Detect which cell encompasses the target text, then output its (x, y) center coordinate. 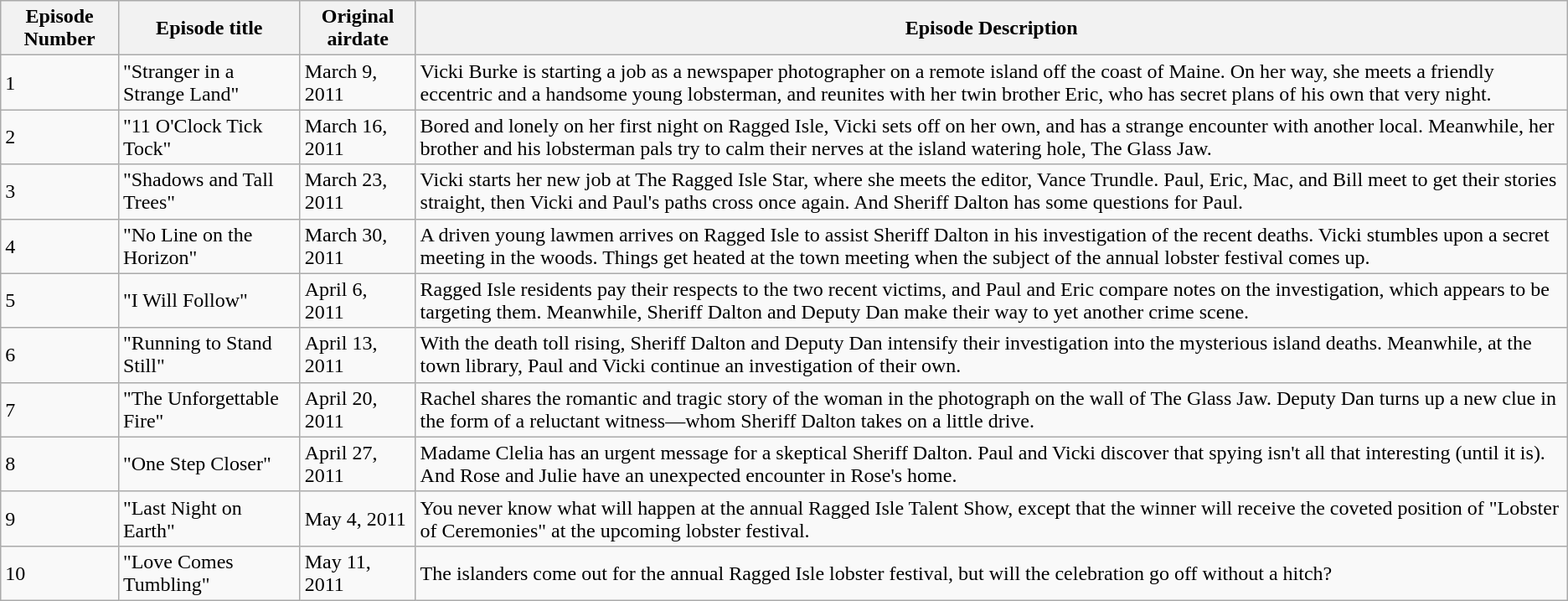
1 (60, 82)
3 (60, 191)
9 (60, 518)
Original airdate (358, 28)
"Stranger in a Strange Land" (209, 82)
March 23, 2011 (358, 191)
8 (60, 464)
April 27, 2011 (358, 464)
"The Unforgettable Fire" (209, 409)
April 20, 2011 (358, 409)
"Love Comes Tumbling" (209, 573)
2 (60, 137)
"Last Night on Earth" (209, 518)
March 16, 2011 (358, 137)
Episode title (209, 28)
"No Line on the Horizon" (209, 246)
10 (60, 573)
March 30, 2011 (358, 246)
"I Will Follow" (209, 300)
"One Step Closer" (209, 464)
May 11, 2011 (358, 573)
7 (60, 409)
5 (60, 300)
April 6, 2011 (358, 300)
The islanders come out for the annual Ragged Isle lobster festival, but will the celebration go off without a hitch? (992, 573)
Episode Number (60, 28)
"Shadows and Tall Trees" (209, 191)
April 13, 2011 (358, 355)
"Running to Stand Still" (209, 355)
4 (60, 246)
May 4, 2011 (358, 518)
March 9, 2011 (358, 82)
6 (60, 355)
"11 O'Clock Tick Tock" (209, 137)
Episode Description (992, 28)
